Identify which cell holds the provided text, then report its (x, y) central coordinate. 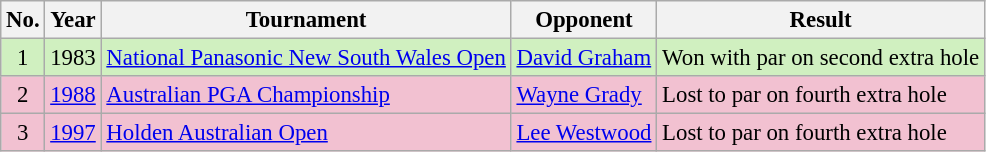
National Panasonic New South Wales Open (306, 58)
David Graham (584, 58)
Result (821, 20)
1988 (73, 95)
No. (23, 20)
1997 (73, 133)
1983 (73, 58)
1 (23, 58)
Wayne Grady (584, 95)
Lee Westwood (584, 133)
Opponent (584, 20)
3 (23, 133)
Won with par on second extra hole (821, 58)
Holden Australian Open (306, 133)
2 (23, 95)
Australian PGA Championship (306, 95)
Tournament (306, 20)
Year (73, 20)
